Find where the given text appears and provide that cell's center as [x, y] coordinate. 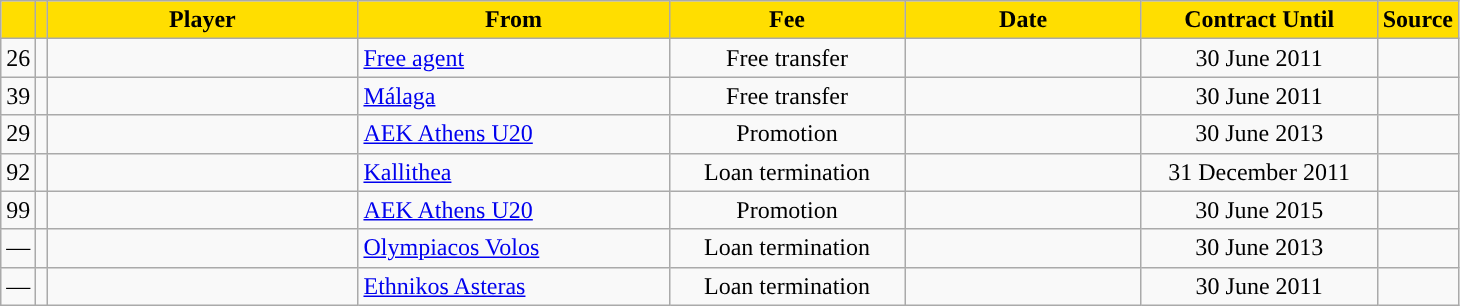
Fee [787, 20]
Ethnikos Asteras [514, 286]
29 [18, 134]
26 [18, 58]
Málaga [514, 96]
Kallithea [514, 172]
39 [18, 96]
Source [1418, 20]
31 December 2011 [1259, 172]
92 [18, 172]
From [514, 20]
Contract Until [1259, 20]
Player [202, 20]
Free agent [514, 58]
Date [1023, 20]
99 [18, 210]
30 June 2015 [1259, 210]
Olympiacos Volos [514, 248]
